Detect which cell encompasses the target text, then output its (x, y) center coordinate. 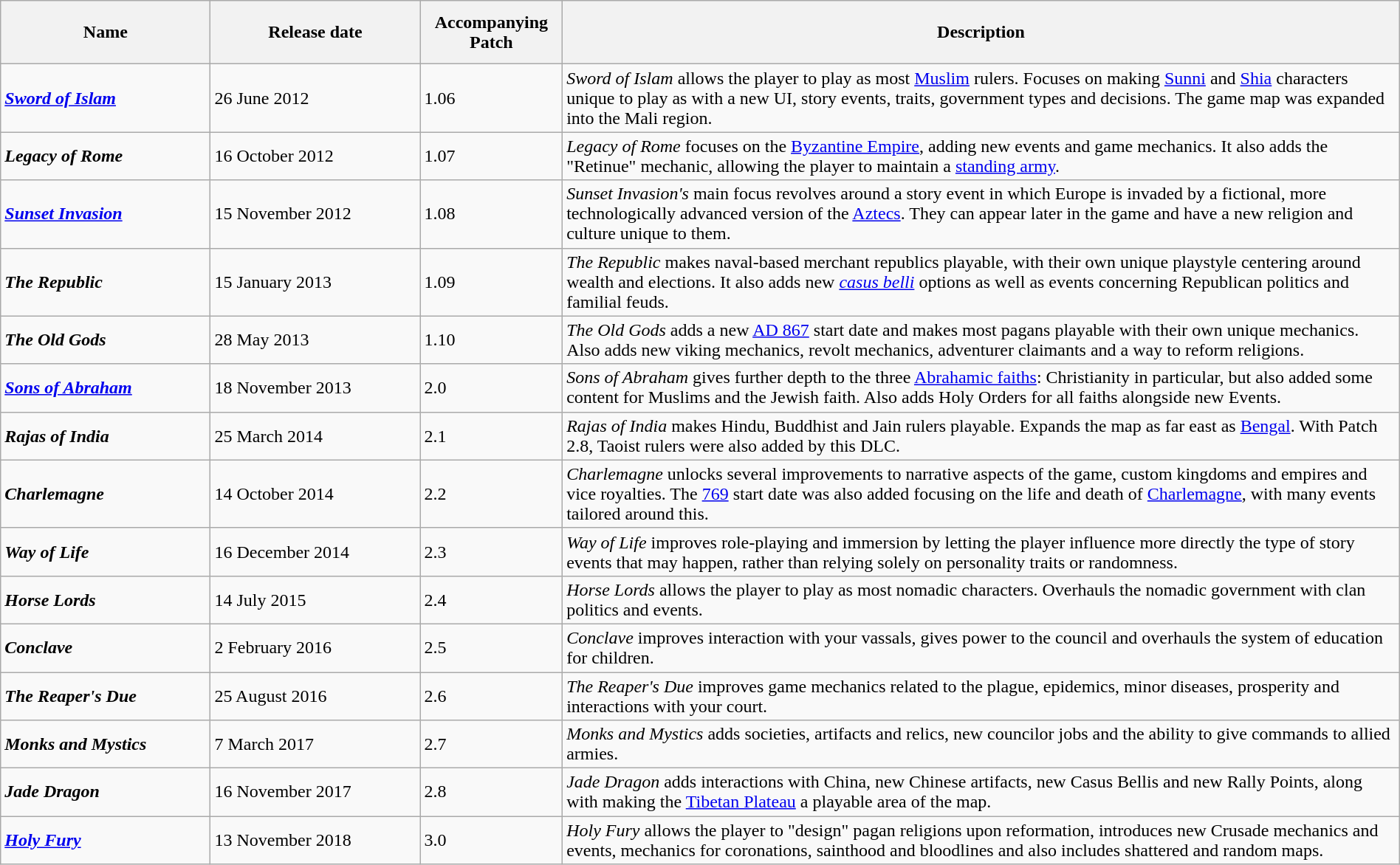
16 November 2017 (315, 793)
Conclave improves interaction with your vassals, gives power to the council and overhauls the system of education for children. (981, 648)
Charlemagne (106, 494)
Monks and Mystics (106, 744)
1.10 (492, 340)
1.07 (492, 156)
16 December 2014 (315, 552)
2 February 2016 (315, 648)
Legacy of Rome (106, 156)
2.0 (492, 388)
3.0 (492, 840)
Description (981, 32)
Accompanying Patch (492, 32)
The Reaper's Due improves game mechanics related to the plague, epidemics, minor diseases, prosperity and interactions with your court. (981, 695)
Holy Fury (106, 840)
2.3 (492, 552)
25 March 2014 (315, 435)
14 July 2015 (315, 599)
Monks and Mystics adds societies, artifacts and relics, new councilor jobs and the ability to give commands to allied armies. (981, 744)
The Reaper's Due (106, 695)
18 November 2013 (315, 388)
1.08 (492, 214)
1.06 (492, 98)
1.09 (492, 282)
7 March 2017 (315, 744)
Name (106, 32)
13 November 2018 (315, 840)
The Republic (106, 282)
Jade Dragon (106, 793)
15 January 2013 (315, 282)
Way of Life (106, 552)
Conclave (106, 648)
26 June 2012 (315, 98)
2.2 (492, 494)
2.1 (492, 435)
Sword of Islam (106, 98)
16 October 2012 (315, 156)
2.6 (492, 695)
Sons of Abraham (106, 388)
Horse Lords (106, 599)
25 August 2016 (315, 695)
Horse Lords allows the player to play as most nomadic characters. Overhauls the nomadic government with clan politics and events. (981, 599)
2.5 (492, 648)
Rajas of India (106, 435)
2.4 (492, 599)
14 October 2014 (315, 494)
The Old Gods (106, 340)
28 May 2013 (315, 340)
15 November 2012 (315, 214)
Sunset Invasion (106, 214)
2.8 (492, 793)
2.7 (492, 744)
Release date (315, 32)
